Scan for the cell matching the given text and deliver its (x, y) coordinate at center. 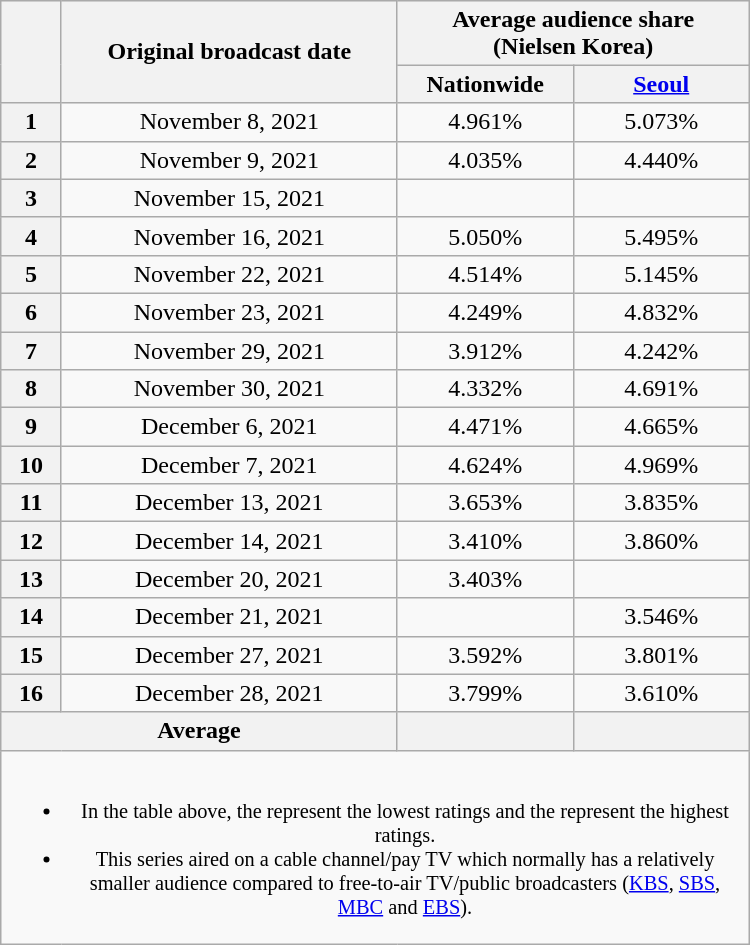
4 (32, 236)
4.035% (485, 160)
3.592% (485, 655)
4.961% (485, 122)
Nationwide (485, 84)
December 7, 2021 (229, 465)
5 (32, 274)
Original broadcast date (229, 52)
3.912% (485, 351)
November 9, 2021 (229, 160)
5.495% (661, 236)
4.249% (485, 312)
9 (32, 427)
November 22, 2021 (229, 274)
3.610% (661, 693)
4.832% (661, 312)
8 (32, 389)
December 21, 2021 (229, 617)
Average (199, 731)
December 14, 2021 (229, 541)
1 (32, 122)
4.969% (661, 465)
4.440% (661, 160)
3.801% (661, 655)
7 (32, 351)
Seoul (661, 84)
3.410% (485, 541)
5.073% (661, 122)
14 (32, 617)
4.691% (661, 389)
3.860% (661, 541)
3.835% (661, 503)
3.546% (661, 617)
5.145% (661, 274)
Average audience share(Nielsen Korea) (573, 32)
December 6, 2021 (229, 427)
December 20, 2021 (229, 579)
November 16, 2021 (229, 236)
6 (32, 312)
10 (32, 465)
4.665% (661, 427)
4.471% (485, 427)
December 13, 2021 (229, 503)
November 29, 2021 (229, 351)
3.403% (485, 579)
November 8, 2021 (229, 122)
3 (32, 198)
16 (32, 693)
December 27, 2021 (229, 655)
11 (32, 503)
5.050% (485, 236)
2 (32, 160)
4.242% (661, 351)
3.799% (485, 693)
4.514% (485, 274)
November 15, 2021 (229, 198)
December 28, 2021 (229, 693)
November 30, 2021 (229, 389)
12 (32, 541)
4.332% (485, 389)
15 (32, 655)
13 (32, 579)
3.653% (485, 503)
4.624% (485, 465)
November 23, 2021 (229, 312)
